Scan for the cell matching the given text and deliver its (X, Y) coordinate at center. 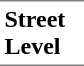
Street Level (42, 33)
